Extract the (x, y) coordinate from the center of the cell holding the provided text.  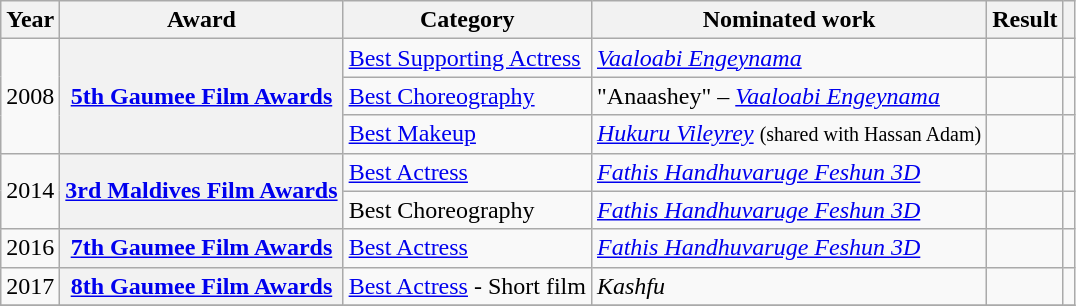
8th Gaumee Film Awards (202, 286)
Hukuru Vileyrey (shared with Hassan Adam) (788, 134)
"Anaashey" – Vaaloabi Engeynama (788, 96)
Vaaloabi Engeynama (788, 58)
Kashfu (788, 286)
Result (1025, 20)
2014 (30, 191)
7th Gaumee Film Awards (202, 248)
Best Supporting Actress (467, 58)
Category (467, 20)
Nominated work (788, 20)
Best Makeup (467, 134)
2008 (30, 96)
2017 (30, 286)
Award (202, 20)
2016 (30, 248)
3rd Maldives Film Awards (202, 191)
Year (30, 20)
Best Actress - Short film (467, 286)
5th Gaumee Film Awards (202, 96)
